Find where the given text appears and provide that cell's center as [x, y] coordinate. 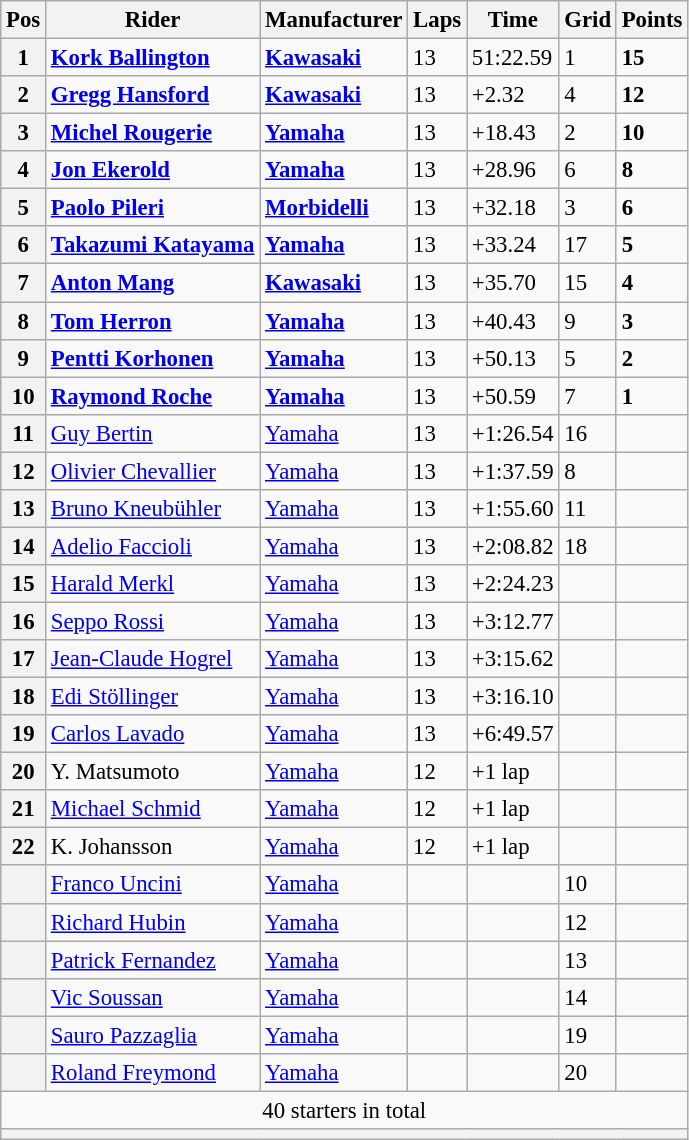
+50.59 [513, 396]
Pentti Korhonen [153, 358]
Morbidelli [334, 208]
Laps [438, 20]
Grid [588, 20]
Gregg Hansford [153, 95]
Olivier Chevallier [153, 471]
+50.13 [513, 358]
Guy Bertin [153, 433]
+33.24 [513, 245]
Jon Ekerold [153, 170]
+18.43 [513, 133]
Richard Hubin [153, 922]
Pos [24, 20]
+3:12.77 [513, 621]
+2:08.82 [513, 546]
Time [513, 20]
+35.70 [513, 283]
Manufacturer [334, 20]
Franco Uncini [153, 885]
+3:16.10 [513, 697]
21 [24, 809]
Edi Stöllinger [153, 697]
Takazumi Katayama [153, 245]
Vic Soussan [153, 997]
51:22.59 [513, 58]
Points [652, 20]
Michel Rougerie [153, 133]
Raymond Roche [153, 396]
+32.18 [513, 208]
40 starters in total [344, 1110]
Roland Freymond [153, 1073]
+40.43 [513, 321]
Sauro Pazzaglia [153, 1035]
Patrick Fernandez [153, 960]
Adelio Faccioli [153, 546]
Michael Schmid [153, 809]
+28.96 [513, 170]
Rider [153, 20]
+1:26.54 [513, 433]
Paolo Pileri [153, 208]
Carlos Lavado [153, 734]
+6:49.57 [513, 734]
Seppo Rossi [153, 621]
+2.32 [513, 95]
Tom Herron [153, 321]
K. Johansson [153, 847]
22 [24, 847]
Y. Matsumoto [153, 772]
Harald Merkl [153, 584]
+1:37.59 [513, 471]
+2:24.23 [513, 584]
+3:15.62 [513, 659]
Anton Mang [153, 283]
Kork Ballington [153, 58]
Jean-Claude Hogrel [153, 659]
+1:55.60 [513, 509]
Bruno Kneubühler [153, 509]
